Capture the cell that displays the provided text and extract its (X, Y) central coordinate. 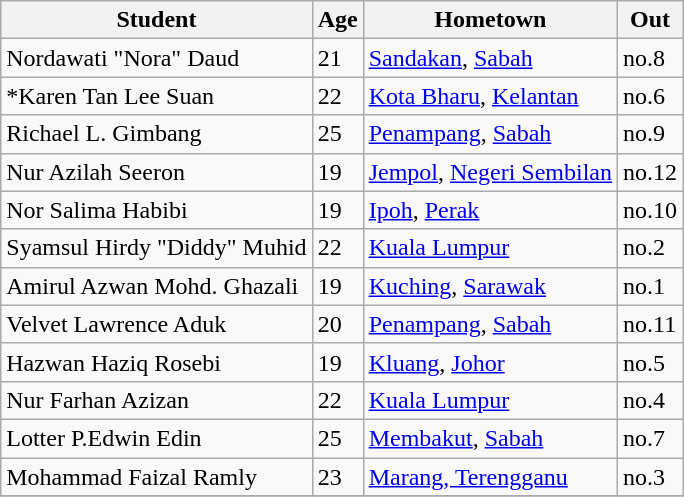
no.9 (650, 134)
Out (650, 20)
Kota Bharu, Kelantan (490, 96)
Age (338, 20)
no.3 (650, 477)
no.2 (650, 248)
Mohammad Faizal Ramly (156, 477)
Syamsul Hirdy "Diddy" Muhid (156, 248)
Student (156, 20)
no.6 (650, 96)
21 (338, 58)
Sandakan, Sabah (490, 58)
no.7 (650, 438)
no.11 (650, 324)
Ipoh, Perak (490, 210)
no.1 (650, 286)
20 (338, 324)
23 (338, 477)
Hometown (490, 20)
no.10 (650, 210)
Nur Azilah Seeron (156, 172)
Jempol, Negeri Sembilan (490, 172)
Marang, Terengganu (490, 477)
Nordawati "Nora" Daud (156, 58)
Nor Salima Habibi (156, 210)
no.8 (650, 58)
Lotter P.Edwin Edin (156, 438)
Hazwan Haziq Rosebi (156, 362)
no.5 (650, 362)
Amirul Azwan Mohd. Ghazali (156, 286)
Richael L. Gimbang (156, 134)
no.12 (650, 172)
Velvet Lawrence Aduk (156, 324)
Nur Farhan Azizan (156, 400)
no.4 (650, 400)
Kluang, Johor (490, 362)
Membakut, Sabah (490, 438)
*Karen Tan Lee Suan (156, 96)
Kuching, Sarawak (490, 286)
